Provide the [x, y] coordinate of the cell's center where the given text is located.  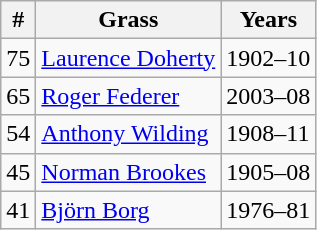
Björn Borg [128, 210]
2003–08 [268, 96]
Norman Brookes [128, 172]
1902–10 [268, 58]
Years [268, 20]
1908–11 [268, 134]
1976–81 [268, 210]
41 [18, 210]
45 [18, 172]
Laurence Doherty [128, 58]
Roger Federer [128, 96]
1905–08 [268, 172]
75 [18, 58]
# [18, 20]
Grass [128, 20]
54 [18, 134]
Anthony Wilding [128, 134]
65 [18, 96]
